Output the [x, y] coordinate of the center of the cell containing the given text.  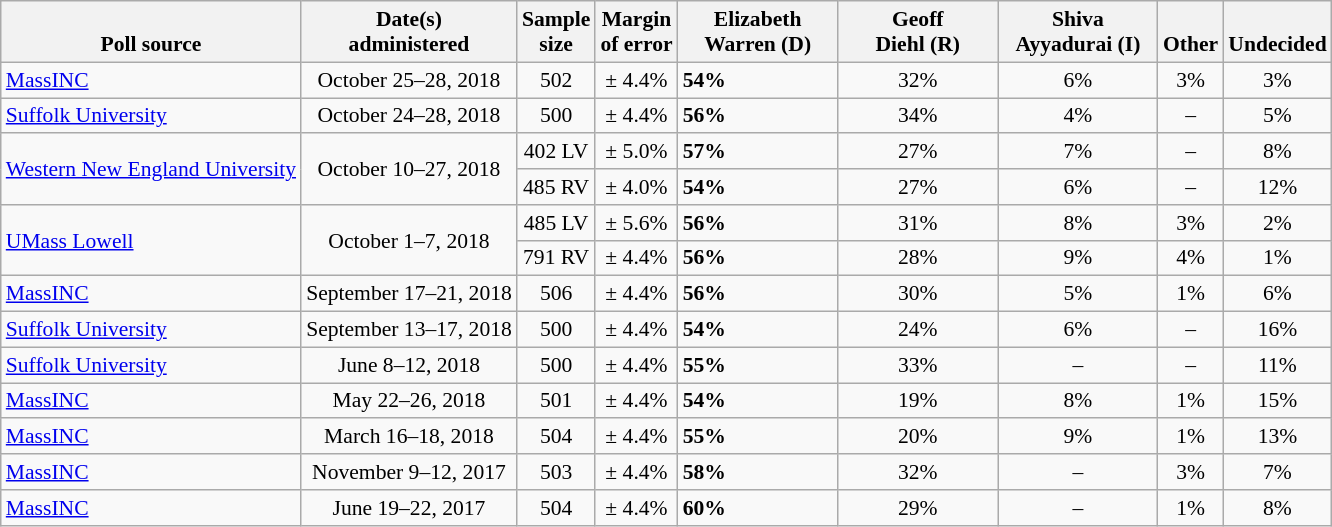
November 9–12, 2017 [409, 472]
± 5.6% [636, 223]
15% [1277, 401]
Poll source [151, 32]
2% [1277, 223]
March 16–18, 2018 [409, 437]
October 10–27, 2018 [409, 170]
60% [758, 508]
± 4.0% [636, 187]
485 LV [556, 223]
Western New England University [151, 170]
September 17–21, 2018 [409, 294]
33% [918, 365]
Other [1190, 32]
ShivaAyyadurai (I) [1078, 32]
ElizabethWarren (D) [758, 32]
October 25–28, 2018 [409, 80]
12% [1277, 187]
506 [556, 294]
34% [918, 116]
October 1–7, 2018 [409, 240]
20% [918, 437]
June 19–22, 2017 [409, 508]
31% [918, 223]
29% [918, 508]
58% [758, 472]
24% [918, 330]
Undecided [1277, 32]
± 5.0% [636, 152]
503 [556, 472]
11% [1277, 365]
30% [918, 294]
502 [556, 80]
791 RV [556, 258]
485 RV [556, 187]
Marginof error [636, 32]
June 8–12, 2018 [409, 365]
501 [556, 401]
September 13–17, 2018 [409, 330]
13% [1277, 437]
May 22–26, 2018 [409, 401]
Date(s)administered [409, 32]
Samplesize [556, 32]
57% [758, 152]
16% [1277, 330]
UMass Lowell [151, 240]
19% [918, 401]
October 24–28, 2018 [409, 116]
402 LV [556, 152]
28% [918, 258]
GeoffDiehl (R) [918, 32]
